Find where the given text appears and provide that cell's center as [X, Y] coordinate. 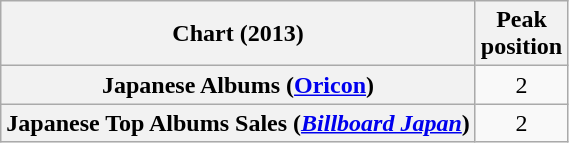
Peakposition [521, 34]
Chart (2013) [238, 34]
Japanese Top Albums Sales (Billboard Japan) [238, 123]
Japanese Albums (Oricon) [238, 85]
